Capture the cell that displays the provided text and extract its (X, Y) central coordinate. 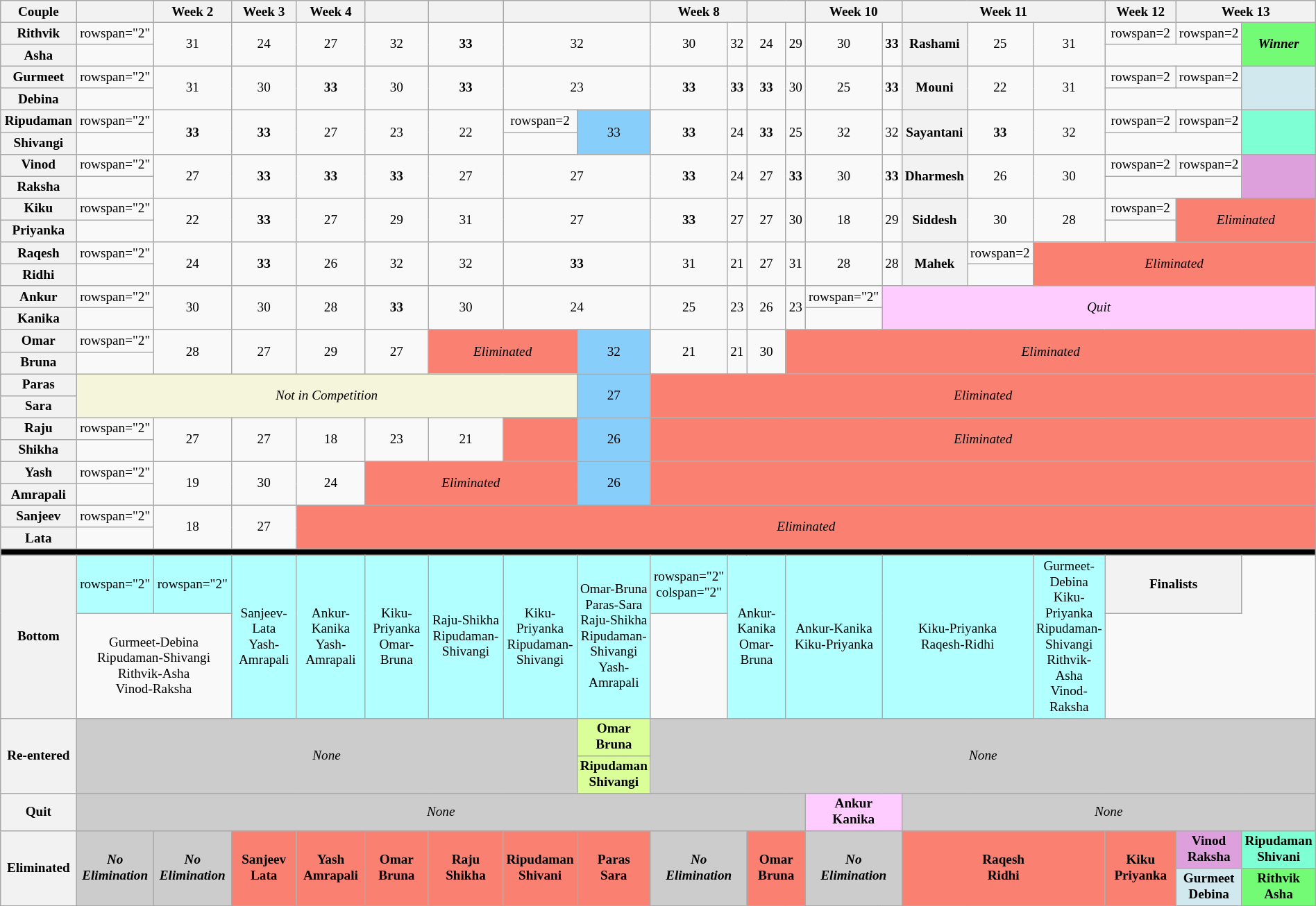
Finalists (1173, 584)
Debina (39, 99)
Rithvik (39, 33)
rowspan="2" colspan="2" (689, 584)
Couple (39, 12)
GurmeetDebina (1209, 887)
Ankur Kanika (854, 812)
Ripudaman (39, 121)
Week 12 (1140, 12)
Week 2 (192, 12)
ParasSara (614, 868)
Week 13 (1245, 12)
YashAmrapali (330, 868)
Dharmesh (934, 176)
Bruna (39, 363)
Amrapali (39, 495)
Sanjeev-LataYash-Amrapali (264, 637)
Sanjeev (39, 516)
RipudamanShivangi (614, 774)
19 (192, 483)
Sara (39, 407)
Ankur (39, 297)
Omar (39, 341)
Not in Competition (326, 395)
Vinod (39, 165)
Kiku-PriyankaOmar-Bruna (396, 637)
Gurmeet-DebinaKiku-PriyankaRipudaman-ShivangiRithvik-AshaVinod-Raksha (1069, 637)
Week 10 (854, 12)
Vinod Raksha (1209, 849)
RaqeshRidhi (1004, 868)
Raju-ShikhaRipudaman-Shivangi (466, 637)
SanjeevLata (264, 868)
Kanika (39, 319)
Week 8 (698, 12)
Raksha (39, 187)
Omar-BrunaParas-SaraRaju-ShikhaRipudaman-ShivangiYash-Amrapali (614, 637)
Shivangi (39, 143)
Winner (1279, 44)
Siddesh (934, 219)
Shikha (39, 450)
Raju (39, 429)
Priyanka (39, 231)
Yash (39, 472)
Ankur-KanikaOmar-Bruna (757, 637)
Mouni (934, 87)
Week 11 (1004, 12)
Ankur-KanikaYash-Amrapali (330, 637)
Kiku (39, 209)
Kiku-PriyankaRipudaman-Shivangi (540, 637)
Rashami (934, 44)
Ankur-KanikaKiku-Priyanka (834, 637)
Ridhi (39, 275)
Week 3 (264, 12)
Lata (39, 538)
Bottom (39, 637)
Asha (39, 55)
Re-entered (39, 755)
Rithvik Asha (1279, 887)
Gurmeet-DebinaRipudaman-ShivangiRithvik-AshaVinod-Raksha (154, 665)
Paras (39, 384)
Sayantani (934, 132)
Week 4 (330, 12)
KikuPriyanka (1140, 868)
Kiku-PriyankaRaqesh-Ridhi (958, 637)
Raqesh (39, 253)
Gurmeet (39, 77)
RajuShikha (466, 868)
Mahek (934, 264)
